From the cell containing the given text, extract its center point as [X, Y] coordinate. 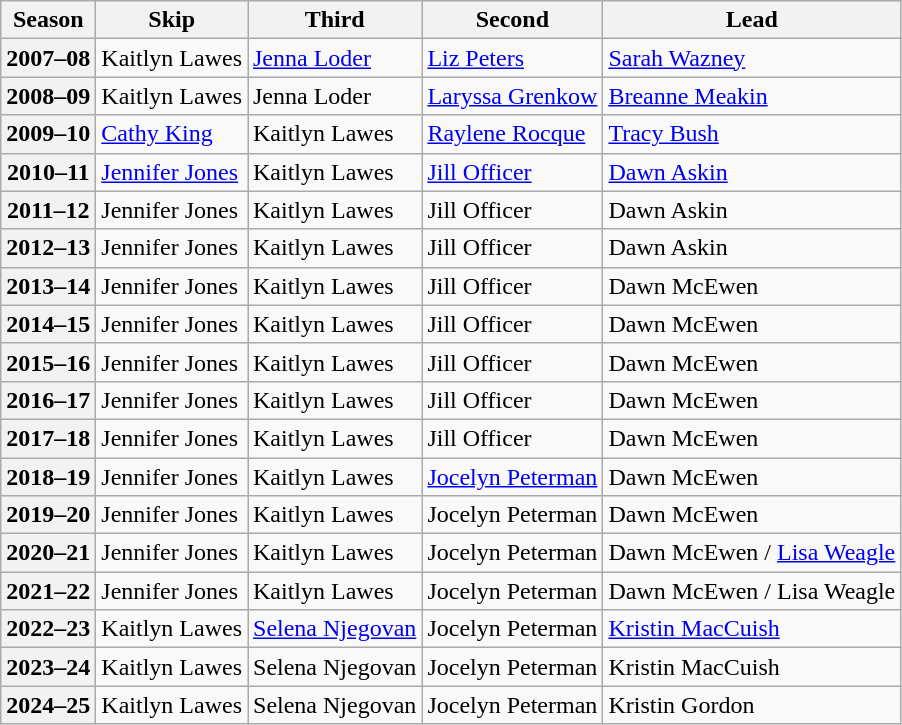
Breanne Meakin [752, 96]
Liz Peters [512, 58]
2016–17 [48, 400]
Second [512, 20]
Skip [172, 20]
2018–19 [48, 477]
Lead [752, 20]
2023–24 [48, 667]
2012–13 [48, 248]
2020–21 [48, 553]
Raylene Rocque [512, 134]
Kristin Gordon [752, 705]
2019–20 [48, 515]
Sarah Wazney [752, 58]
2017–18 [48, 438]
2008–09 [48, 96]
2011–12 [48, 210]
Laryssa Grenkow [512, 96]
Season [48, 20]
2013–14 [48, 286]
2014–15 [48, 324]
Tracy Bush [752, 134]
2007–08 [48, 58]
2024–25 [48, 705]
2022–23 [48, 629]
2010–11 [48, 172]
2009–10 [48, 134]
Third [335, 20]
Cathy King [172, 134]
2021–22 [48, 591]
2015–16 [48, 362]
